Capture the cell that displays the provided text and extract its [X, Y] central coordinate. 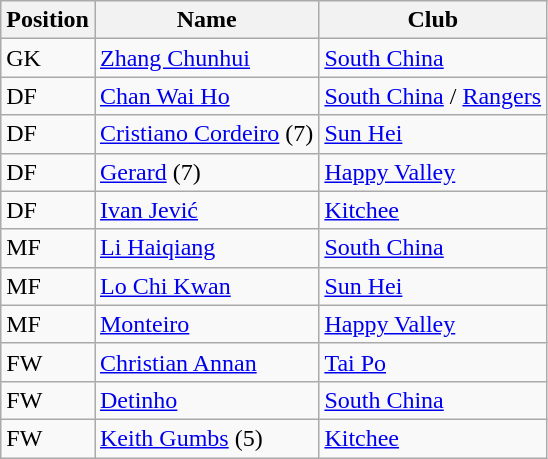
Gerard (7) [206, 172]
Name [206, 20]
Li Haiqiang [206, 248]
Monteiro [206, 324]
Chan Wai Ho [206, 96]
Detinho [206, 400]
Zhang Chunhui [206, 58]
Club [433, 20]
Christian Annan [206, 362]
South China / Rangers [433, 96]
Tai Po [433, 362]
Cristiano Cordeiro (7) [206, 134]
Keith Gumbs (5) [206, 438]
Ivan Jević [206, 210]
Position [48, 20]
GK [48, 58]
Lo Chi Kwan [206, 286]
